Identify which cell holds the provided text, then report its (X, Y) central coordinate. 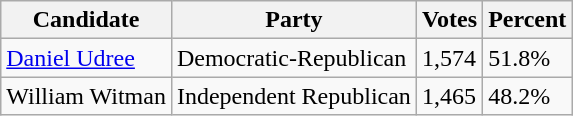
Democratic-Republican (294, 58)
1,574 (449, 58)
48.2% (528, 96)
Party (294, 20)
William Witman (86, 96)
Independent Republican (294, 96)
Percent (528, 20)
1,465 (449, 96)
Candidate (86, 20)
Votes (449, 20)
Daniel Udree (86, 58)
51.8% (528, 58)
